From the cell containing the given text, extract its center point as (x, y) coordinate. 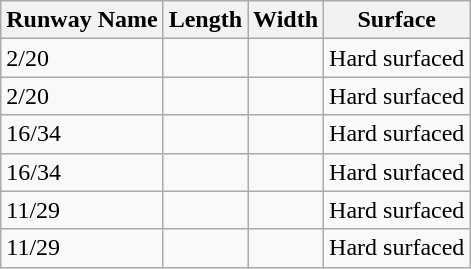
Length (205, 20)
Width (286, 20)
Runway Name (82, 20)
Surface (397, 20)
